Determine the (x, y) coordinate at the center of the cell enclosing the given text.  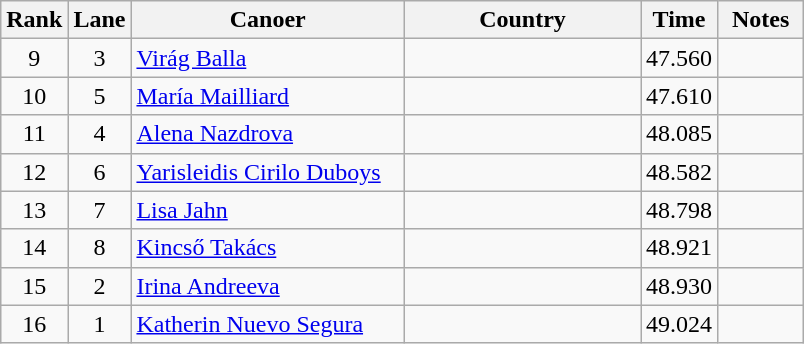
47.560 (680, 58)
1 (100, 324)
Irina Andreeva (268, 286)
48.085 (680, 134)
12 (34, 172)
Time (680, 20)
9 (34, 58)
6 (100, 172)
48.582 (680, 172)
Canoer (268, 20)
5 (100, 96)
4 (100, 134)
Yarisleidis Cirilo Duboys (268, 172)
10 (34, 96)
Lisa Jahn (268, 210)
15 (34, 286)
2 (100, 286)
11 (34, 134)
13 (34, 210)
48.930 (680, 286)
Rank (34, 20)
8 (100, 248)
3 (100, 58)
Kincső Takács (268, 248)
47.610 (680, 96)
Virág Balla (268, 58)
7 (100, 210)
María Mailliard (268, 96)
49.024 (680, 324)
Lane (100, 20)
16 (34, 324)
Notes (761, 20)
48.798 (680, 210)
Alena Nazdrova (268, 134)
14 (34, 248)
48.921 (680, 248)
Katherin Nuevo Segura (268, 324)
Country (522, 20)
